Search for the cell housing the specified text and yield its (x, y) center coordinate. 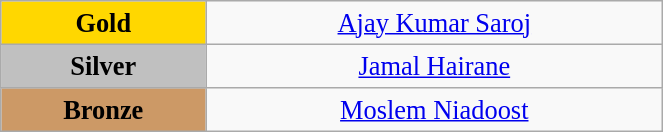
Bronze (104, 109)
Ajay Kumar Saroj (434, 22)
Moslem Niadoost (434, 109)
Gold (104, 22)
Jamal Hairane (434, 66)
Silver (104, 66)
